Identify which cell holds the provided text, then report its (X, Y) central coordinate. 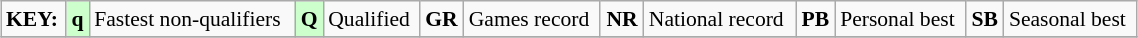
q (78, 19)
Games record (532, 19)
Seasonal best (1070, 19)
PB (816, 19)
National record (720, 19)
Personal best (900, 19)
Q (309, 19)
Fastest non-qualifiers (192, 19)
Qualified (371, 19)
SB (985, 19)
KEY: (34, 19)
NR (622, 19)
GR (442, 19)
